Output the (X, Y) coordinate of the center of the cell containing the given text.  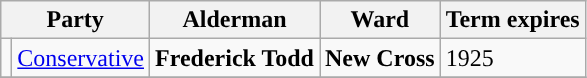
Term expires (512, 20)
1925 (512, 58)
Conservative (81, 58)
New Cross (380, 58)
Ward (380, 20)
Frederick Todd (235, 58)
Alderman (235, 20)
Party (76, 20)
